Extract the [x, y] coordinate from the center of the cell holding the provided text.  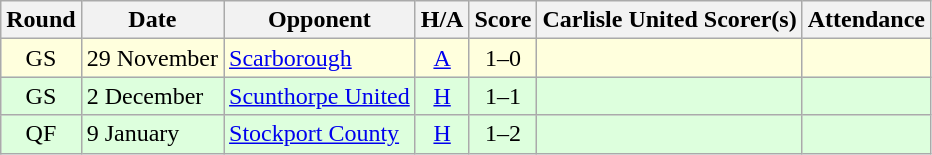
9 January [152, 134]
1–0 [503, 58]
1–1 [503, 96]
2 December [152, 96]
Attendance [866, 20]
Score [503, 20]
1–2 [503, 134]
Date [152, 20]
Stockport County [320, 134]
A [442, 58]
Scunthorpe United [320, 96]
29 November [152, 58]
QF [41, 134]
H/A [442, 20]
Opponent [320, 20]
Scarborough [320, 58]
Round [41, 20]
Carlisle United Scorer(s) [670, 20]
